Provide the (x, y) coordinate of the cell's center where the given text is located.  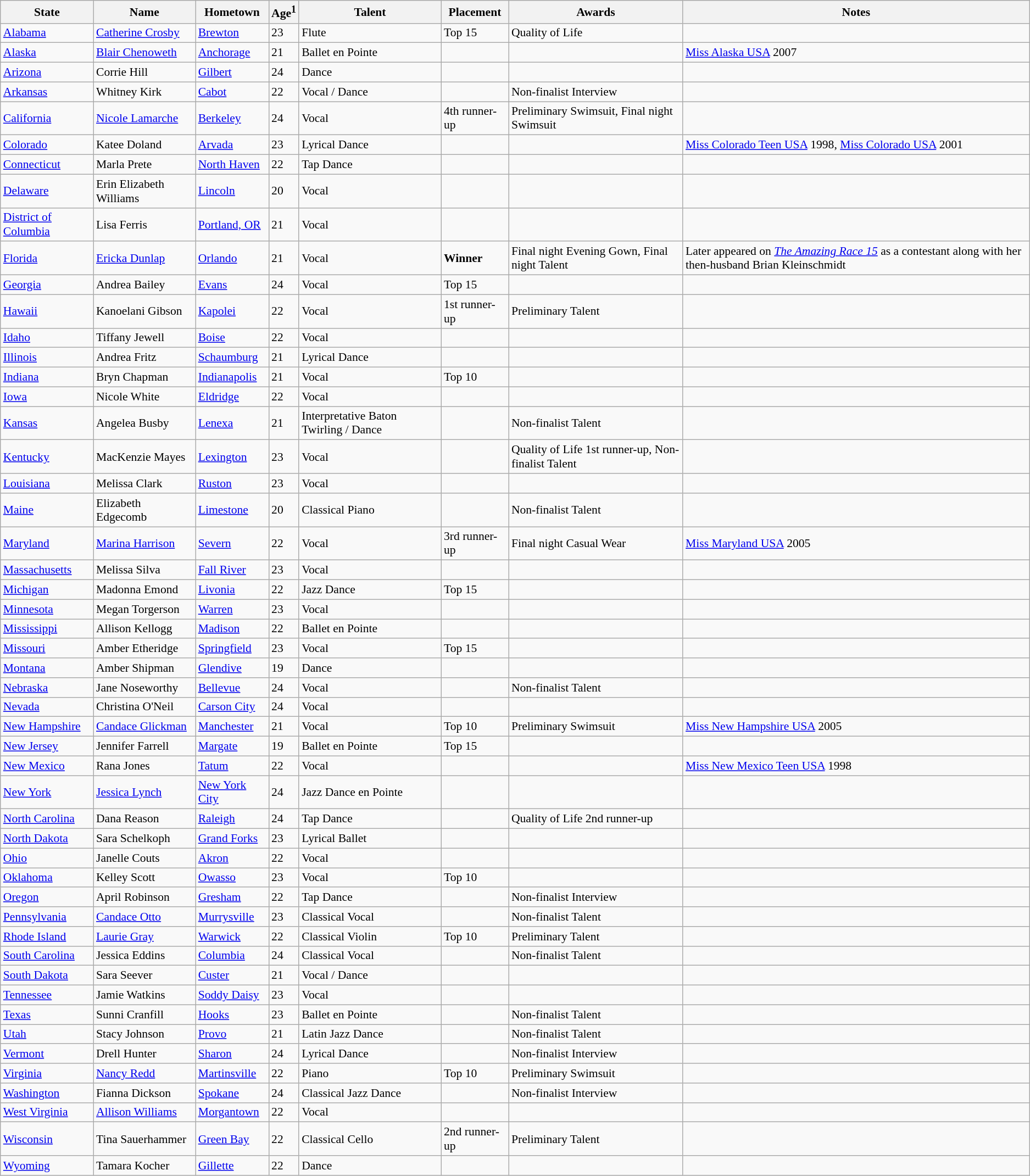
Margate (232, 746)
April Robinson (144, 898)
Blair Chenoweth (144, 53)
Utah (47, 1034)
Vermont (47, 1054)
Tina Sauerhammer (144, 1139)
Warwick (232, 937)
New Jersey (47, 746)
Maine (47, 510)
1st runner-up (475, 311)
Kelley Scott (144, 878)
Christina O'Neil (144, 707)
New York City (232, 792)
Classical Jazz Dance (370, 1093)
Jessica Eddins (144, 956)
Catherine Crosby (144, 33)
Jazz Dance (370, 590)
Interpretative Baton Twirling / Dance (370, 423)
Springfield (232, 649)
MacKenzie Mayes (144, 457)
Winner (475, 258)
Angelea Busby (144, 423)
Megan Torgerson (144, 609)
Morgantown (232, 1112)
Mississippi (47, 629)
Schaumburg (232, 358)
Custer (232, 976)
2nd runner-up (475, 1139)
Ericka Dunlap (144, 258)
Owasso (232, 878)
Manchester (232, 727)
New York (47, 792)
Soddy Daisy (232, 995)
New Hampshire (47, 727)
Miss New Hampshire USA 2005 (856, 727)
Kentucky (47, 457)
Allison Kellogg (144, 629)
Tiffany Jewell (144, 338)
Arizona (47, 73)
3rd runner-up (475, 544)
Colorado (47, 145)
Delaware (47, 191)
Montana (47, 668)
Stacy Johnson (144, 1034)
Classical Piano (370, 510)
Lyrical Ballet (370, 839)
Gresham (232, 898)
Dana Reason (144, 819)
Later appeared on The Amazing Race 15 as a contestant along with her then-husband Brian Kleinschmidt (856, 258)
Sharon (232, 1054)
Hooks (232, 1015)
Lenexa (232, 423)
Jessica Lynch (144, 792)
Glendive (232, 668)
Martinsville (232, 1073)
Notes (856, 12)
Missouri (47, 649)
Marina Harrison (144, 544)
Iowa (47, 397)
Alabama (47, 33)
Quality of Life (595, 33)
Grand Forks (232, 839)
State (47, 12)
Sara Seever (144, 976)
Preliminary Swimsuit, Final night Swimsuit (595, 119)
Lincoln (232, 191)
Bryn Chapman (144, 377)
North Haven (232, 165)
West Virginia (47, 1112)
Alaska (47, 53)
Hawaii (47, 311)
Laurie Gray (144, 937)
Madison (232, 629)
Piano (370, 1073)
Ohio (47, 858)
Virginia (47, 1073)
Oregon (47, 898)
Age1 (283, 12)
Massachusetts (47, 570)
North Dakota (47, 839)
Illinois (47, 358)
Nicole Lamarche (144, 119)
Fianna Dickson (144, 1093)
Sara Schelkoph (144, 839)
Gillette (232, 1166)
Limestone (232, 510)
Katee Doland (144, 145)
Texas (47, 1015)
Miss New Mexico Teen USA 1998 (856, 766)
Idaho (47, 338)
Amber Shipman (144, 668)
Michigan (47, 590)
Classical Cello (370, 1139)
Akron (232, 858)
Jazz Dance en Pointe (370, 792)
Kanoelani Gibson (144, 311)
Jennifer Farrell (144, 746)
Nicole White (144, 397)
Elizabeth Edgecomb (144, 510)
Kansas (47, 423)
Minnesota (47, 609)
Hometown (232, 12)
Nebraska (47, 688)
Columbia (232, 956)
Livonia (232, 590)
Placement (475, 12)
Nevada (47, 707)
Madonna Emond (144, 590)
Miss Alaska USA 2007 (856, 53)
Flute (370, 33)
Jane Noseworthy (144, 688)
Anchorage (232, 53)
Evans (232, 285)
Corrie Hill (144, 73)
South Carolina (47, 956)
Candace Glickman (144, 727)
Carson City (232, 707)
New Mexico (47, 766)
Final night Casual Wear (595, 544)
California (47, 119)
District of Columbia (47, 224)
Andrea Bailey (144, 285)
Awards (595, 12)
Indiana (47, 377)
Pennsylvania (47, 917)
Miss Colorado Teen USA 1998, Miss Colorado USA 2001 (856, 145)
Erin Elizabeth Williams (144, 191)
Severn (232, 544)
Latin Jazz Dance (370, 1034)
Oklahoma (47, 878)
Green Bay (232, 1139)
Arkansas (47, 92)
Andrea Fritz (144, 358)
Melissa Clark (144, 483)
Warren (232, 609)
Maryland (47, 544)
Gilbert (232, 73)
Tennessee (47, 995)
Whitney Kirk (144, 92)
Ruston (232, 483)
Murrysville (232, 917)
Rana Jones (144, 766)
Janelle Couts (144, 858)
Quality of Life 1st runner-up, Non-finalist Talent (595, 457)
Classical Violin (370, 937)
Wisconsin (47, 1139)
Quality of Life 2nd runner-up (595, 819)
Amber Etheridge (144, 649)
Tatum (232, 766)
Georgia (47, 285)
Arvada (232, 145)
Talent (370, 12)
Nancy Redd (144, 1073)
Eldridge (232, 397)
Brewton (232, 33)
Allison Williams (144, 1112)
Louisiana (47, 483)
Drell Hunter (144, 1054)
Miss Maryland USA 2005 (856, 544)
Berkeley (232, 119)
Provo (232, 1034)
Tamara Kocher (144, 1166)
Connecticut (47, 165)
Boise (232, 338)
Washington (47, 1093)
Rhode Island (47, 937)
Jamie Watkins (144, 995)
Indianapolis (232, 377)
North Carolina (47, 819)
Cabot (232, 92)
Sunni Cranfill (144, 1015)
Kapolei (232, 311)
Florida (47, 258)
Marla Prete (144, 165)
Lexington (232, 457)
Bellevue (232, 688)
South Dakota (47, 976)
Candace Otto (144, 917)
Melissa Silva (144, 570)
Name (144, 12)
Final night Evening Gown, Final night Talent (595, 258)
Lisa Ferris (144, 224)
Fall River (232, 570)
Wyoming (47, 1166)
Raleigh (232, 819)
Portland, OR (232, 224)
Spokane (232, 1093)
Orlando (232, 258)
4th runner-up (475, 119)
